For the text-containing cell, return its midpoint in [X, Y] coordinate format. 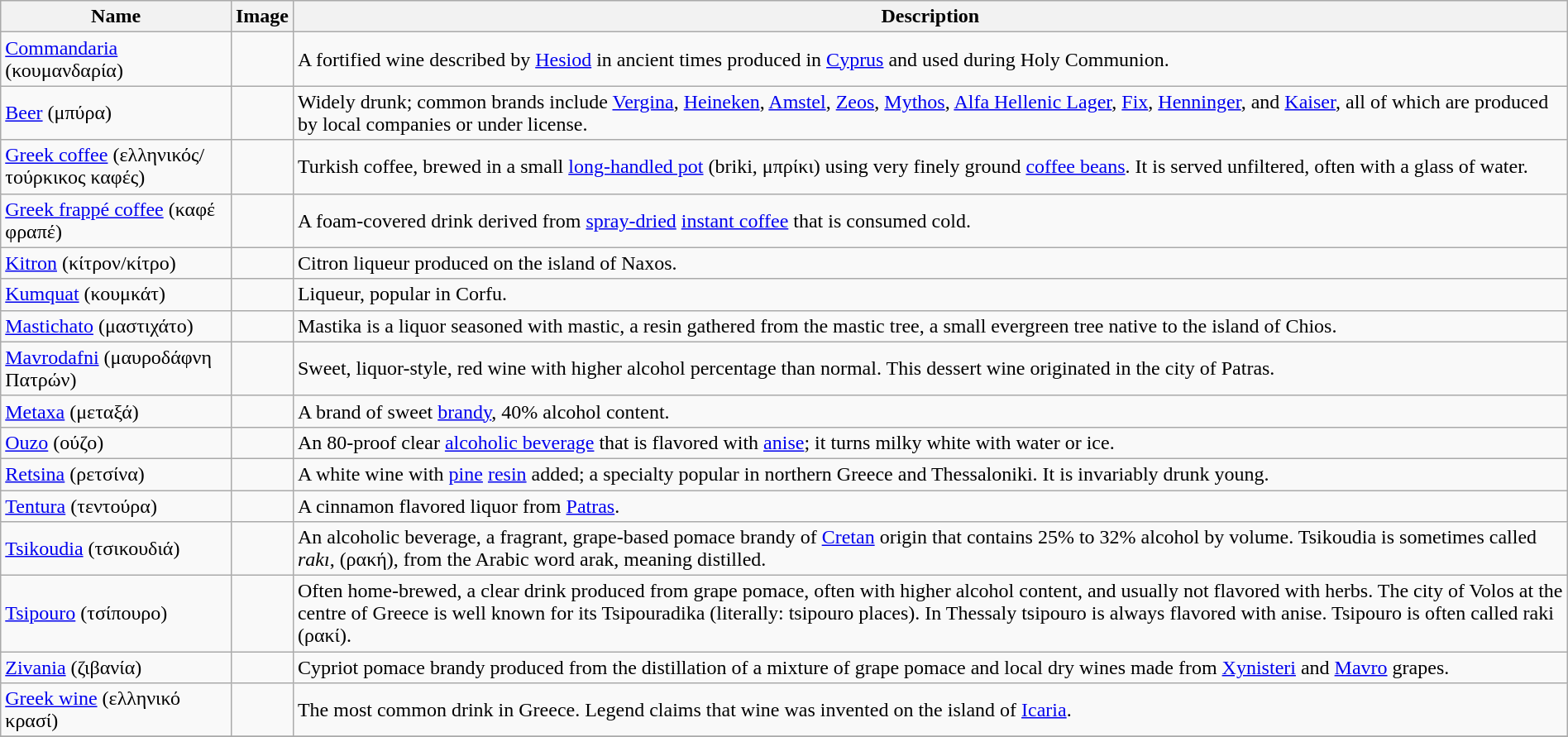
Greek wine (ελληνικό κρασί) [116, 710]
Description [930, 17]
A cinnamon flavored liquor from Patras. [930, 505]
Commandaria (κουμανδαρία) [116, 60]
Mastika is a liquor seasoned with mastic, a resin gathered from the mastic tree, a small evergreen tree native to the island of Chios. [930, 326]
Name [116, 17]
An 80-proof clear alcoholic beverage that is flavored with anise; it turns milky white with water or ice. [930, 443]
Tsipouro (τσίπουρο) [116, 614]
Greek coffee (ελληνικός/τούρκικος καφές) [116, 167]
Beer (μπύρα) [116, 112]
Tsikoudia (τσικουδιά) [116, 549]
Tentura (τεντούρα) [116, 505]
The most common drink in Greece. Legend claims that wine was invented on the island of Icaria. [930, 710]
Ouzo (ούζο) [116, 443]
Sweet, liquor-style, red wine with higher alcohol percentage than normal. This dessert wine originated in the city of Patras. [930, 369]
A fortified wine described by Hesiod in ancient times produced in Cyprus and used during Holy Communion. [930, 60]
A foam-covered drink derived from spray-dried instant coffee that is consumed cold. [930, 220]
Zivania (ζιβανία) [116, 668]
Retsina (ρετσίνα) [116, 474]
Citron liqueur produced on the island of Naxos. [930, 263]
A brand of sweet brandy, 40% alcohol content. [930, 411]
Kitron (κίτρον/κίτρο) [116, 263]
Cypriot pomace brandy produced from the distillation of a mixture of grape pomace and local dry wines made from Xynisteri and Mavro grapes. [930, 668]
Metaxa (μεταξά) [116, 411]
Liqueur, popular in Corfu. [930, 294]
Mastichato (μαστιχάτο) [116, 326]
Kumquat (κουμκάτ) [116, 294]
Image [261, 17]
A white wine with pine resin added; a specialty popular in northern Greece and Thessaloniki. It is invariably drunk young. [930, 474]
Greek frappé coffee (καφέ φραπέ) [116, 220]
Mavrodafni (μαυροδάφνη Πατρών) [116, 369]
